Extract the (x, y) coordinate from the center of the cell holding the provided text.  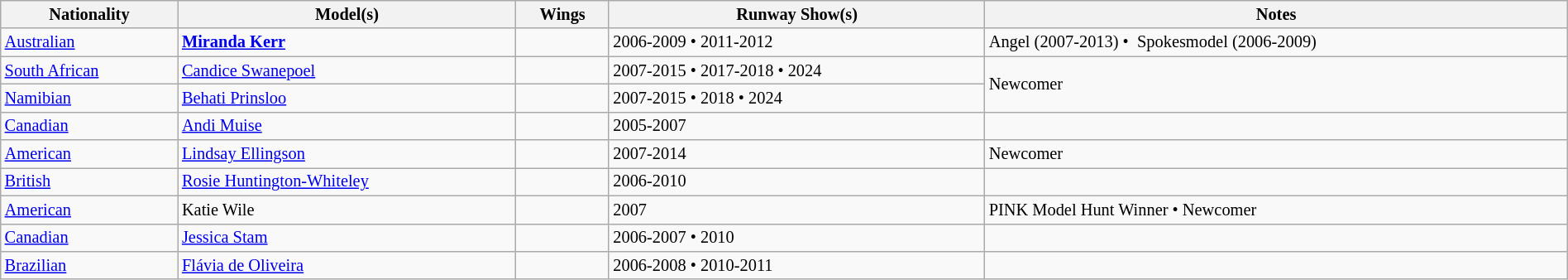
Katie Wile (347, 210)
2006-2008 • 2010-2011 (796, 265)
2006-2010 (796, 181)
2007-2014 (796, 154)
Lindsay Ellingson (347, 154)
2006-2007 • 2010 (796, 238)
Australian (89, 42)
British (89, 181)
Rosie Huntington-Whiteley (347, 181)
Jessica Stam (347, 238)
2007-2015 • 2018 • 2024 (796, 98)
Nationality (89, 14)
Andi Muise (347, 126)
Brazilian (89, 265)
Miranda Kerr (347, 42)
PINK Model Hunt Winner • Newcomer (1276, 210)
Wings (562, 14)
2005-2007 (796, 126)
Notes (1276, 14)
Behati Prinsloo (347, 98)
Flávia de Oliveira (347, 265)
Angel (2007-2013) • Spokesmodel (2006-2009) (1276, 42)
2007 (796, 210)
South African (89, 70)
Namibian (89, 98)
Candice Swanepoel (347, 70)
Model(s) (347, 14)
2006-2009 • 2011-2012 (796, 42)
2007-2015 • 2017-2018 • 2024 (796, 70)
Runway Show(s) (796, 14)
